Detect which cell encompasses the target text, then output its [x, y] center coordinate. 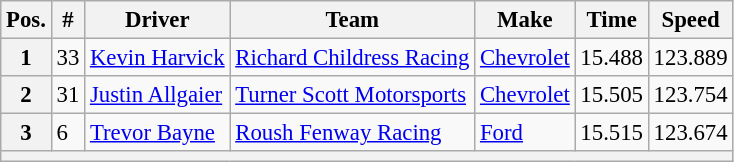
Justin Allgaier [158, 95]
Time [612, 20]
33 [68, 58]
Ford [525, 133]
Team [352, 20]
2 [26, 95]
3 [26, 133]
15.488 [612, 58]
123.754 [690, 95]
15.505 [612, 95]
Trevor Bayne [158, 133]
Roush Fenway Racing [352, 133]
31 [68, 95]
Driver [158, 20]
# [68, 20]
Make [525, 20]
Turner Scott Motorsports [352, 95]
15.515 [612, 133]
Speed [690, 20]
Pos. [26, 20]
6 [68, 133]
Kevin Harvick [158, 58]
123.674 [690, 133]
Richard Childress Racing [352, 58]
1 [26, 58]
123.889 [690, 58]
